Return (x, y) of the center of cell containing provided text 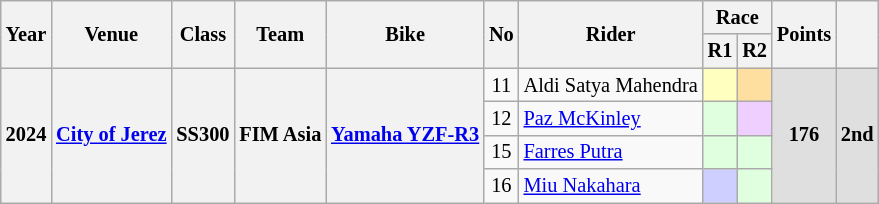
16 (502, 186)
Rider (611, 34)
Class (202, 34)
R1 (720, 51)
12 (502, 118)
176 (804, 136)
Aldi Satya Mahendra (611, 85)
2024 (26, 136)
Race (738, 17)
Paz McKinley (611, 118)
No (502, 34)
City of Jerez (111, 136)
Team (280, 34)
SS300 (202, 136)
11 (502, 85)
Venue (111, 34)
15 (502, 152)
FIM Asia (280, 136)
2nd (858, 136)
Points (804, 34)
Yamaha YZF-R3 (405, 136)
Farres Putra (611, 152)
Miu Nakahara (611, 186)
Bike (405, 34)
Year (26, 34)
R2 (754, 51)
